Return [x, y] of the center of cell containing provided text 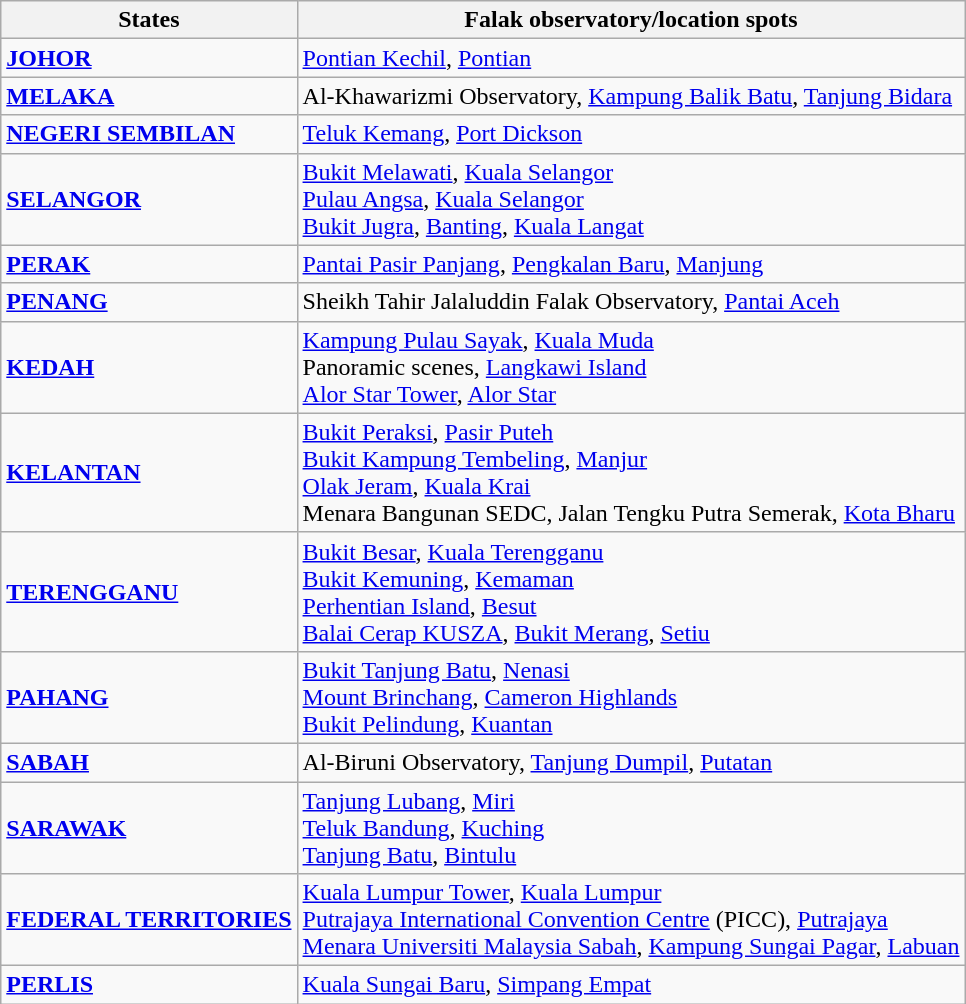
Pantai Pasir Panjang, Pengkalan Baru, Manjung [631, 264]
Teluk Kemang, Port Dickson [631, 134]
SABAH [149, 762]
KEDAH [149, 367]
Pontian Kechil, Pontian [631, 58]
Kuala Sungai Baru, Simpang Empat [631, 985]
NEGERI SEMBILAN [149, 134]
SELANGOR [149, 199]
Sheikh Tahir Jalaluddin Falak Observatory, Pantai Aceh [631, 302]
Kampung Pulau Sayak, Kuala MudaPanoramic scenes, Langkawi IslandAlor Star Tower, Alor Star [631, 367]
States [149, 20]
Bukit Melawati, Kuala SelangorPulau Angsa, Kuala SelangorBukit Jugra, Banting, Kuala Langat [631, 199]
SARAWAK [149, 828]
FEDERAL TERRITORIES [149, 920]
PAHANG [149, 697]
Bukit Tanjung Batu, NenasiMount Brinchang, Cameron HighlandsBukit Pelindung, Kuantan [631, 697]
PENANG [149, 302]
Falak observatory/location spots [631, 20]
Al-Biruni Observatory, Tanjung Dumpil, Putatan [631, 762]
PERAK [149, 264]
Bukit Besar, Kuala TerengganuBukit Kemuning, KemamanPerhentian Island, BesutBalai Cerap KUSZA, Bukit Merang, Setiu [631, 592]
Al-Khawarizmi Observatory, Kampung Balik Batu, Tanjung Bidara [631, 96]
JOHOR [149, 58]
Bukit Peraksi, Pasir PutehBukit Kampung Tembeling, ManjurOlak Jeram, Kuala KraiMenara Bangunan SEDC, Jalan Tengku Putra Semerak, Kota Bharu [631, 472]
PERLIS [149, 985]
MELAKA [149, 96]
Tanjung Lubang, MiriTeluk Bandung, KuchingTanjung Batu, Bintulu [631, 828]
TERENGGANU [149, 592]
KELANTAN [149, 472]
